Capture the cell that displays the provided text and extract its [X, Y] central coordinate. 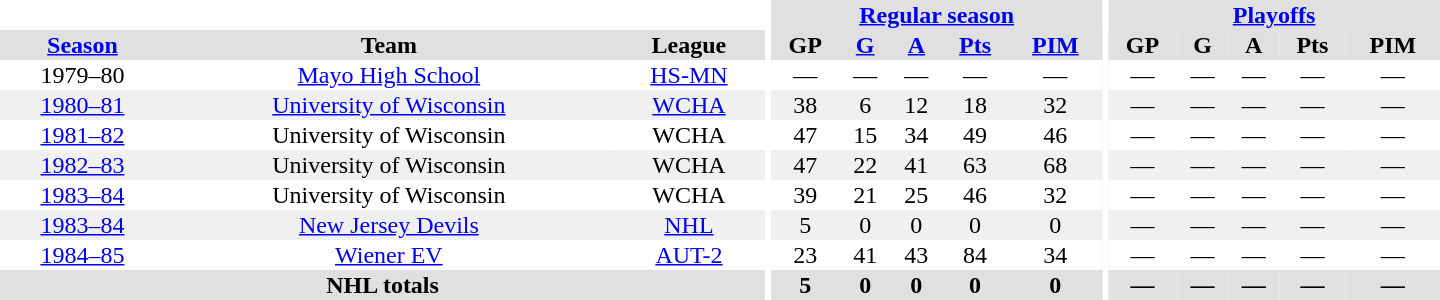
Mayo High School [389, 75]
Team [389, 45]
1980–81 [82, 105]
New Jersey Devils [389, 225]
18 [975, 105]
1982–83 [82, 165]
6 [866, 105]
21 [866, 195]
1981–82 [82, 135]
NHL [689, 225]
1984–85 [82, 255]
84 [975, 255]
Wiener EV [389, 255]
Season [82, 45]
Regular season [937, 15]
49 [975, 135]
1979–80 [82, 75]
68 [1055, 165]
43 [916, 255]
League [689, 45]
25 [916, 195]
Playoffs [1274, 15]
AUT-2 [689, 255]
NHL totals [382, 285]
22 [866, 165]
15 [866, 135]
39 [806, 195]
HS-MN [689, 75]
23 [806, 255]
12 [916, 105]
63 [975, 165]
38 [806, 105]
